Pinpoint the cell where the given text exists, returning its (x, y) midpoint coordinate. 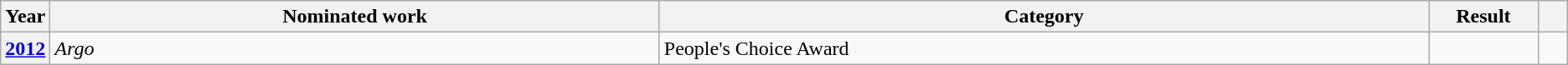
Year (25, 17)
Argo (355, 48)
Category (1044, 17)
Result (1484, 17)
2012 (25, 48)
People's Choice Award (1044, 48)
Nominated work (355, 17)
